Capture the cell that displays the provided text and extract its [x, y] central coordinate. 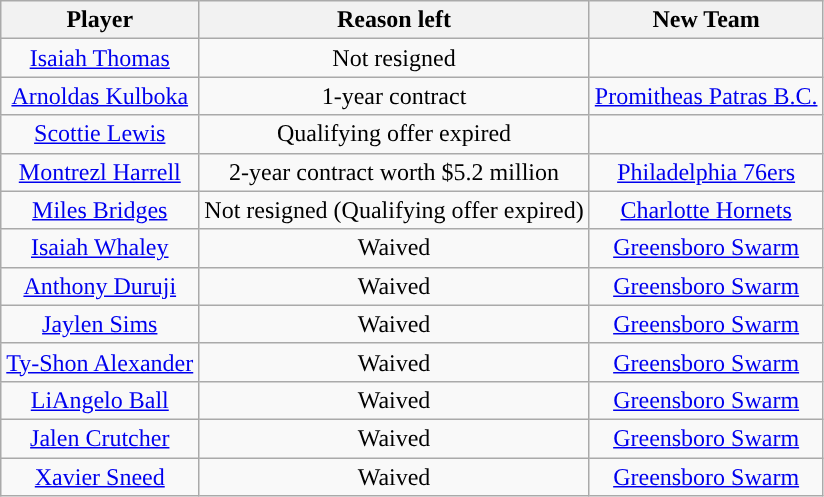
Montrezl Harrell [100, 172]
Arnoldas Kulboka [100, 96]
Jaylen Sims [100, 324]
Scottie Lewis [100, 134]
Xavier Sneed [100, 477]
Promitheas Patras B.C. [706, 96]
Player [100, 20]
Anthony Duruji [100, 286]
1-year contract [394, 96]
Ty-Shon Alexander [100, 362]
LiAngelo Ball [100, 400]
Philadelphia 76ers [706, 172]
Reason left [394, 20]
Qualifying offer expired [394, 134]
Not resigned [394, 58]
Not resigned (Qualifying offer expired) [394, 210]
Isaiah Thomas [100, 58]
Jalen Crutcher [100, 438]
2-year contract worth $5.2 million [394, 172]
Isaiah Whaley [100, 248]
Charlotte Hornets [706, 210]
New Team [706, 20]
Miles Bridges [100, 210]
